Detect which cell encompasses the target text, then output its [x, y] center coordinate. 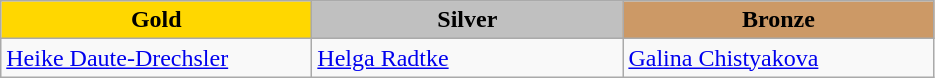
Helga Radtke [468, 58]
Heike Daute-Drechsler [156, 58]
Galina Chistyakova [778, 58]
Silver [468, 20]
Bronze [778, 20]
Gold [156, 20]
